Identify which cell holds the provided text, then report its (x, y) central coordinate. 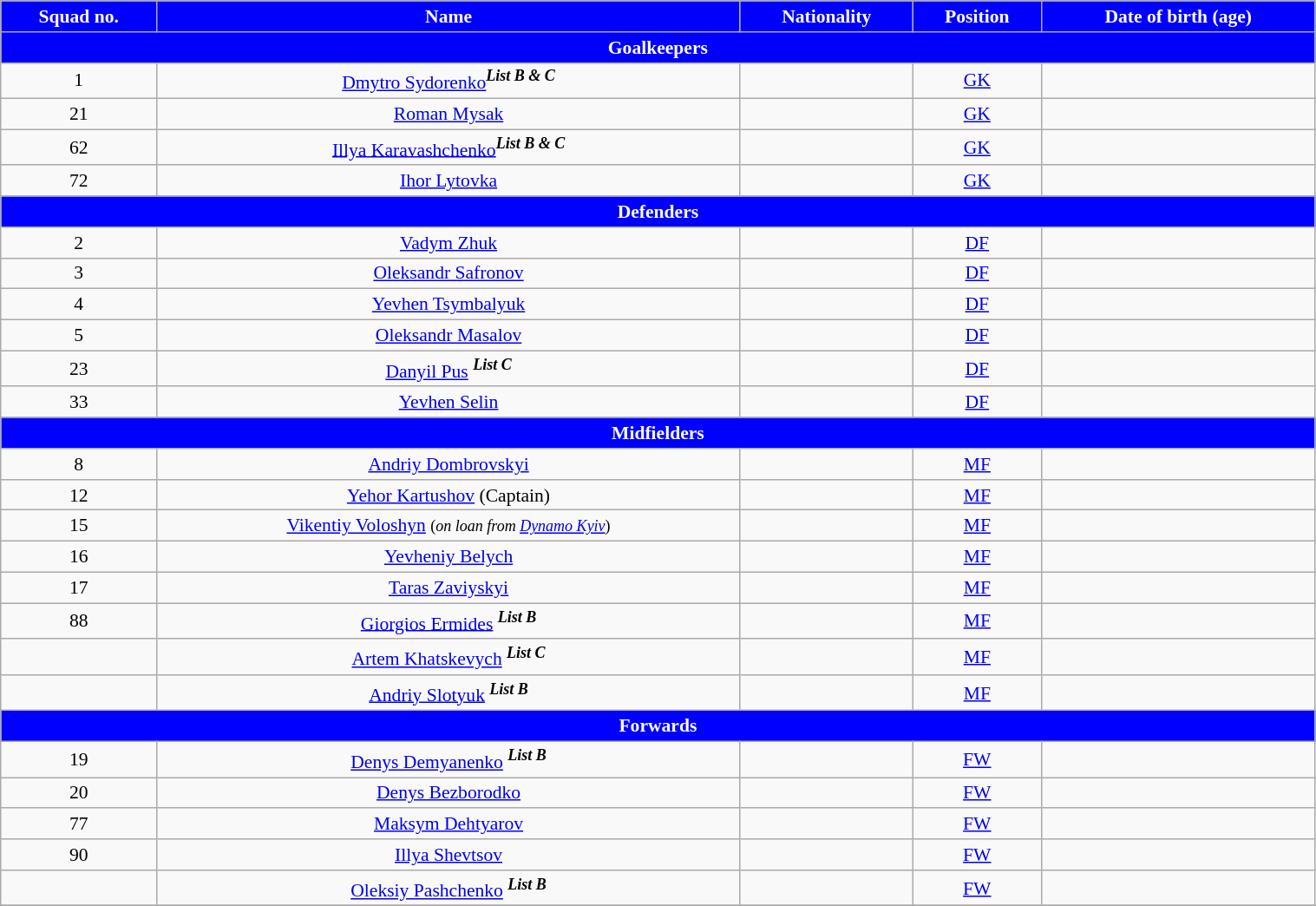
5 (79, 336)
Name (449, 16)
Illya KaravashchenkoList B & C (449, 148)
Taras Zaviyskyi (449, 588)
Vikentiy Voloshyn (on loan from Dynamo Kyiv) (449, 526)
Oleksandr Safronov (449, 274)
77 (79, 824)
3 (79, 274)
1 (79, 80)
Vadym Zhuk (449, 243)
Andriy Dombrovskyi (449, 464)
16 (79, 557)
4 (79, 305)
23 (79, 368)
Illya Shevtsov (449, 855)
Date of birth (age) (1178, 16)
2 (79, 243)
88 (79, 621)
Maksym Dehtyarov (449, 824)
Denys Bezborodko (449, 793)
17 (79, 588)
Squad no. (79, 16)
Ihor Lytovka (449, 181)
Defenders (658, 212)
72 (79, 181)
Yevhen Selin (449, 403)
20 (79, 793)
62 (79, 148)
15 (79, 526)
Andriy Slotyuk List B (449, 693)
90 (79, 855)
8 (79, 464)
Oleksiy Pashchenko List B (449, 889)
Dmytro SydorenkoList B & C (449, 80)
Nationality (826, 16)
Oleksandr Masalov (449, 336)
Forwards (658, 726)
Yevheniy Belych (449, 557)
Roman Mysak (449, 115)
Midfielders (658, 433)
Goalkeepers (658, 48)
Denys Demyanenko List B (449, 760)
12 (79, 496)
Danyil Pus List C (449, 368)
Position (977, 16)
19 (79, 760)
Yevhen Tsymbalyuk (449, 305)
Artem Khatskevych List C (449, 656)
Giorgios Ermides List B (449, 621)
33 (79, 403)
Yehor Kartushov (Captain) (449, 496)
21 (79, 115)
